Output the (X, Y) coordinate of the center of the cell containing the given text.  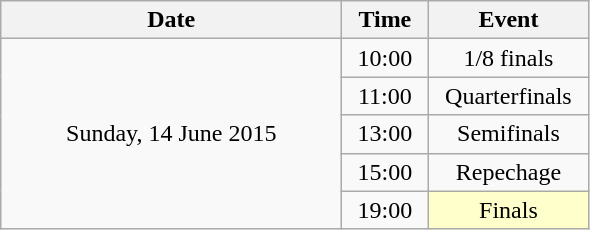
Repechage (508, 172)
Quarterfinals (508, 96)
1/8 finals (508, 58)
Finals (508, 210)
Event (508, 20)
Sunday, 14 June 2015 (172, 134)
10:00 (385, 58)
19:00 (385, 210)
Semifinals (508, 134)
13:00 (385, 134)
Time (385, 20)
Date (172, 20)
15:00 (385, 172)
11:00 (385, 96)
